Identify which cell holds the provided text, then report its (X, Y) central coordinate. 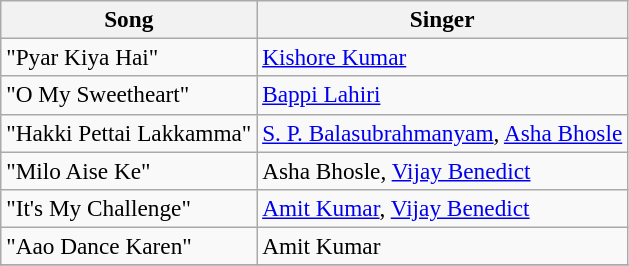
Amit Kumar, Vijay Benedict (442, 208)
"Milo Aise Ke" (129, 170)
Singer (442, 19)
Bappi Lahiri (442, 95)
"Pyar Kiya Hai" (129, 57)
"It's My Challenge" (129, 208)
Song (129, 19)
Asha Bhosle, Vijay Benedict (442, 170)
Kishore Kumar (442, 57)
"Aao Dance Karen" (129, 246)
"Hakki Pettai Lakkamma" (129, 133)
"O My Sweetheart" (129, 95)
Amit Kumar (442, 246)
S. P. Balasubrahmanyam, Asha Bhosle (442, 133)
